For the text-containing cell, return its midpoint in (x, y) coordinate format. 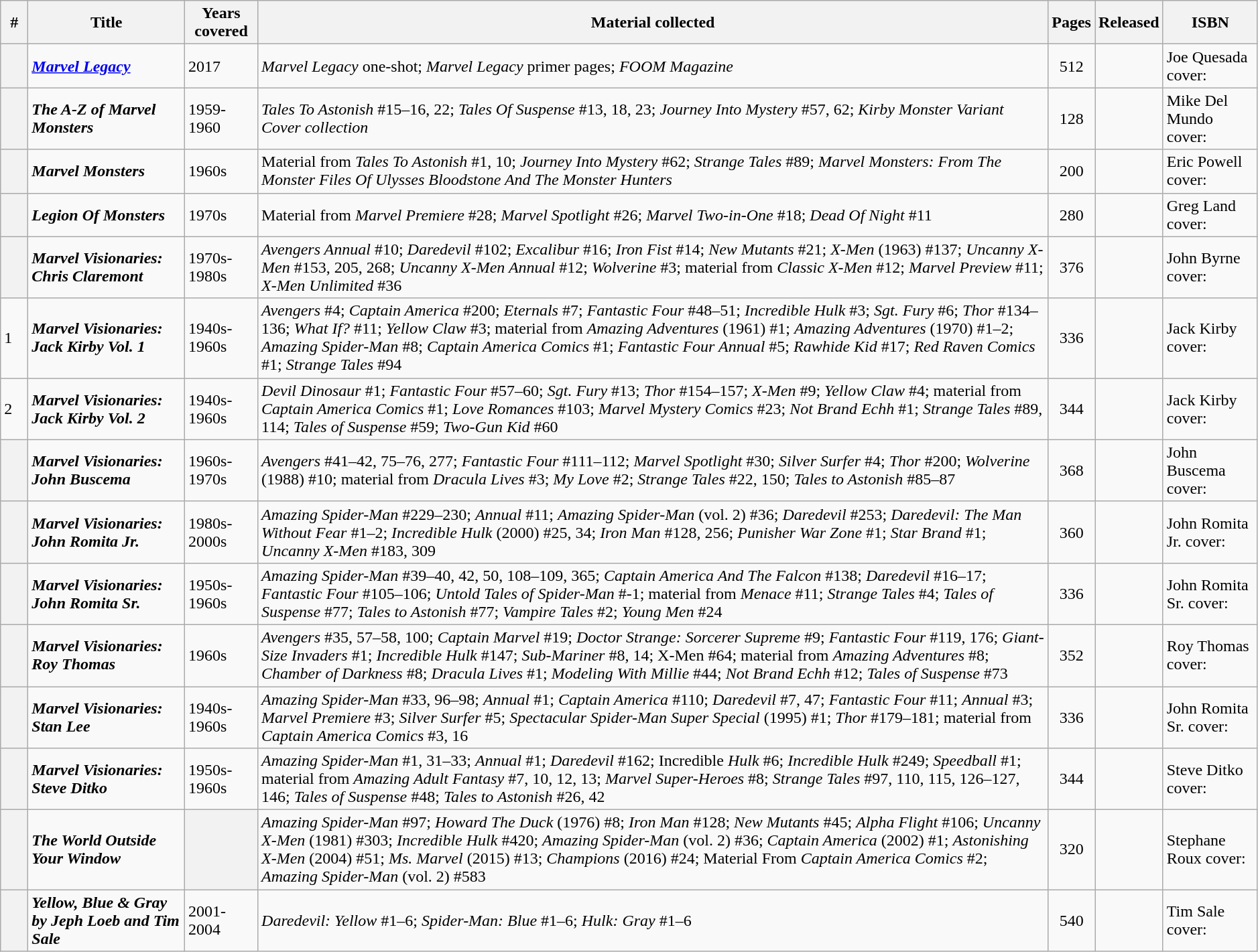
Material collected (653, 23)
Legion Of Monsters (107, 214)
Steve Ditko cover: (1210, 779)
Marvel Visionaries: Roy Thomas (107, 655)
# (15, 23)
Title (107, 23)
Roy Thomas cover: (1210, 655)
ISBN (1210, 23)
Marvel Visionaries: Chris Claremont (107, 267)
Pages (1072, 23)
1970s-1980s (221, 267)
352 (1072, 655)
Yellow, Blue & Gray by Jeph Loeb and Tim Sale (107, 921)
Marvel Monsters (107, 172)
John Romita Jr. cover: (1210, 532)
Joe Quesada cover: (1210, 66)
280 (1072, 214)
Material from Marvel Premiere #28; Marvel Spotlight #26; Marvel Two-in-One #18; Dead Of Night #11 (653, 214)
376 (1072, 267)
Marvel Visionaries: John Romita Jr. (107, 532)
Tim Sale cover: (1210, 921)
320 (1072, 849)
128 (1072, 119)
Marvel Visionaries: John Buscema (107, 470)
John Byrne cover: (1210, 267)
Mike Del Mundo cover: (1210, 119)
Greg Land cover: (1210, 214)
1959-1960 (221, 119)
Stephane Roux cover: (1210, 849)
2017 (221, 66)
Released (1129, 23)
Tales To Astonish #15–16, 22; Tales Of Suspense #13, 18, 23; Journey Into Mystery #57, 62; Kirby Monster Variant Cover collection (653, 119)
200 (1072, 172)
The A-Z of Marvel Monsters (107, 119)
1980s-2000s (221, 532)
Marvel Visionaries: Jack Kirby Vol. 2 (107, 409)
Years covered (221, 23)
360 (1072, 532)
Eric Powell cover: (1210, 172)
Marvel Visionaries: Jack Kirby Vol. 1 (107, 338)
Marvel Visionaries: John Romita Sr. (107, 594)
Marvel Visionaries: Stan Lee (107, 717)
1970s (221, 214)
The World Outside Your Window (107, 849)
John Buscema cover: (1210, 470)
Daredevil: Yellow #1–6; Spider-Man: Blue #1–6; Hulk: Gray #1–6 (653, 921)
Marvel Visionaries: Steve Ditko (107, 779)
540 (1072, 921)
1 (15, 338)
512 (1072, 66)
2 (15, 409)
Marvel Legacy (107, 66)
2001-2004 (221, 921)
Marvel Legacy one-shot; Marvel Legacy primer pages; FOOM Magazine (653, 66)
1960s-1970s (221, 470)
368 (1072, 470)
